Pinpoint the cell where the given text exists, returning its [X, Y] midpoint coordinate. 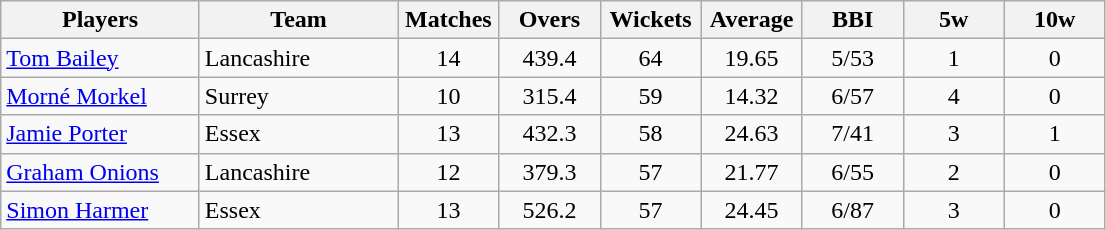
439.4 [550, 58]
59 [650, 96]
315.4 [550, 96]
24.45 [752, 210]
10 [448, 96]
58 [650, 134]
Tom Bailey [100, 58]
Jamie Porter [100, 134]
Players [100, 20]
Matches [448, 20]
14.32 [752, 96]
6/55 [852, 172]
Wickets [650, 20]
Team [298, 20]
Morné Morkel [100, 96]
10w [1054, 20]
Overs [550, 20]
7/41 [852, 134]
12 [448, 172]
24.63 [752, 134]
526.2 [550, 210]
2 [954, 172]
432.3 [550, 134]
5/53 [852, 58]
4 [954, 96]
21.77 [752, 172]
6/57 [852, 96]
6/87 [852, 210]
Average [752, 20]
Surrey [298, 96]
14 [448, 58]
379.3 [550, 172]
19.65 [752, 58]
Simon Harmer [100, 210]
BBI [852, 20]
Graham Onions [100, 172]
64 [650, 58]
5w [954, 20]
